Find where the given text appears and provide that cell's center as (X, Y) coordinate. 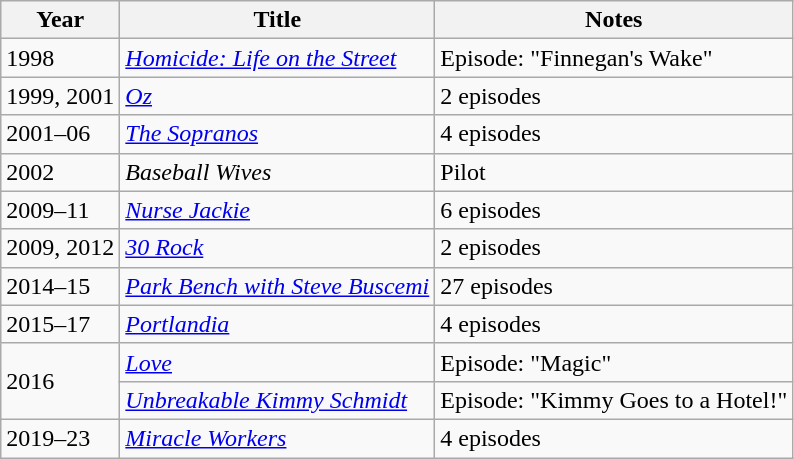
Notes (614, 20)
2019–23 (60, 438)
2016 (60, 381)
2009–11 (60, 210)
2001–06 (60, 134)
Year (60, 20)
Episode: "Kimmy Goes to a Hotel!" (614, 400)
6 episodes (614, 210)
The Sopranos (278, 134)
Homicide: Life on the Street (278, 58)
Pilot (614, 172)
Episode: "Finnegan's Wake" (614, 58)
2014–15 (60, 286)
2002 (60, 172)
1998 (60, 58)
Love (278, 362)
Title (278, 20)
Miracle Workers (278, 438)
Portlandia (278, 324)
1999, 2001 (60, 96)
Episode: "Magic" (614, 362)
Park Bench with Steve Buscemi (278, 286)
Nurse Jackie (278, 210)
27 episodes (614, 286)
Baseball Wives (278, 172)
2015–17 (60, 324)
2009, 2012 (60, 248)
Oz (278, 96)
30 Rock (278, 248)
Unbreakable Kimmy Schmidt (278, 400)
